Provide the (X, Y) coordinate of the cell's center where the given text is located.  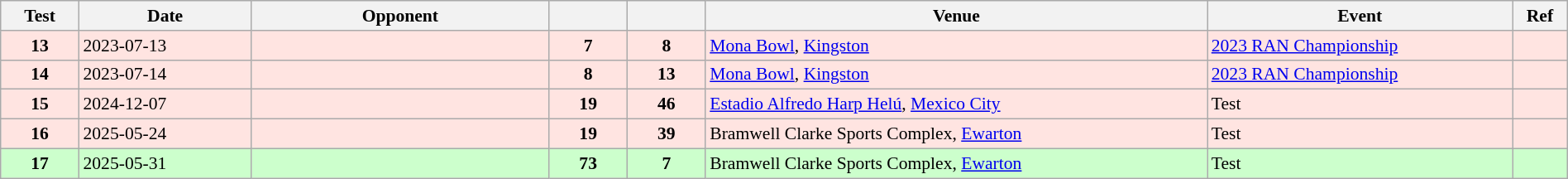
Date (165, 16)
2023-07-14 (165, 75)
Event (1360, 16)
16 (40, 134)
14 (40, 75)
2023-07-13 (165, 46)
2024-12-07 (165, 104)
46 (667, 104)
73 (589, 163)
2025-05-31 (165, 163)
Ref (1540, 16)
17 (40, 163)
15 (40, 104)
2025-05-24 (165, 134)
Estadio Alfredo Harp Helú, Mexico City (956, 104)
Venue (956, 16)
Opponent (400, 16)
39 (667, 134)
